Identify which cell holds the provided text, then report its (x, y) central coordinate. 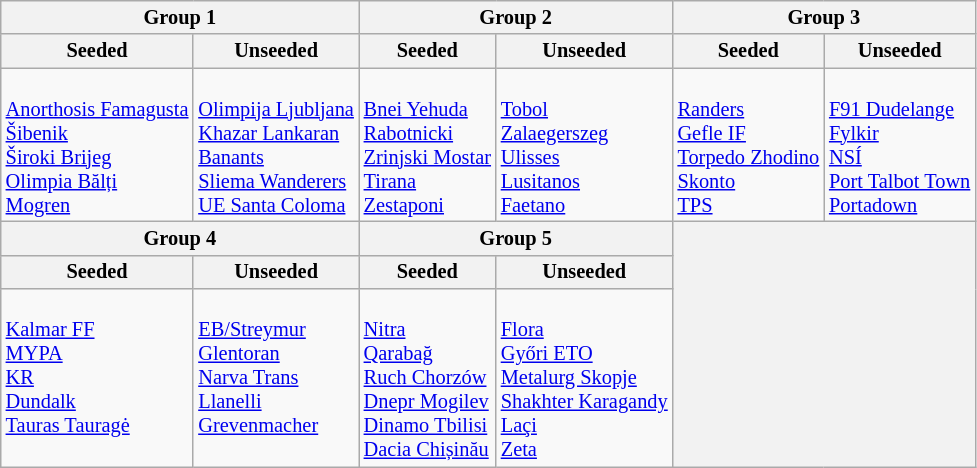
F91 Dudelange Fylkir NSÍ Port Talbot Town Portadown (900, 145)
Group 5 (516, 238)
Group 4 (180, 238)
Nitra Qarabağ Ruch Chorzów Dnepr Mogilev Dinamo Tbilisi Dacia Chișinău (428, 378)
Anorthosis Famagusta Šibenik Široki Brijeg Olimpia Bălți Mogren (98, 145)
Group 1 (180, 17)
Flora Győri ETO Metalurg Skopje Shakhter Karagandy Laçi Zeta (584, 378)
EB/Streymur Glentoran Narva Trans Llanelli Grevenmacher (276, 378)
Tobol Zalaegerszeg Ulisses Lusitanos Faetano (584, 145)
Olimpija Ljubljana Khazar Lankaran Banants Sliema Wanderers UE Santa Coloma (276, 145)
Bnei Yehuda Rabotnicki Zrinjski Mostar Tirana Zestaponi (428, 145)
Group 3 (824, 17)
Kalmar FF MYPA KR Dundalk Tauras Tauragė (98, 378)
Group 2 (516, 17)
Randers Gefle IF Torpedo Zhodino Skonto TPS (749, 145)
